Identify which cell holds the provided text, then report its (x, y) central coordinate. 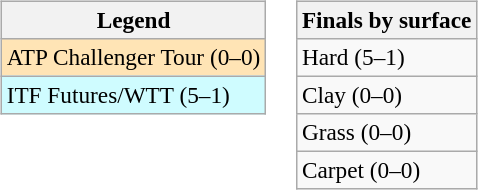
Grass (0–0) (387, 133)
Legend (133, 20)
Finals by surface (387, 20)
Hard (5–1) (387, 57)
ITF Futures/WTT (5–1) (133, 95)
Carpet (0–0) (387, 171)
Clay (0–0) (387, 95)
ATP Challenger Tour (0–0) (133, 57)
